Return [X, Y] of the center of cell containing provided text 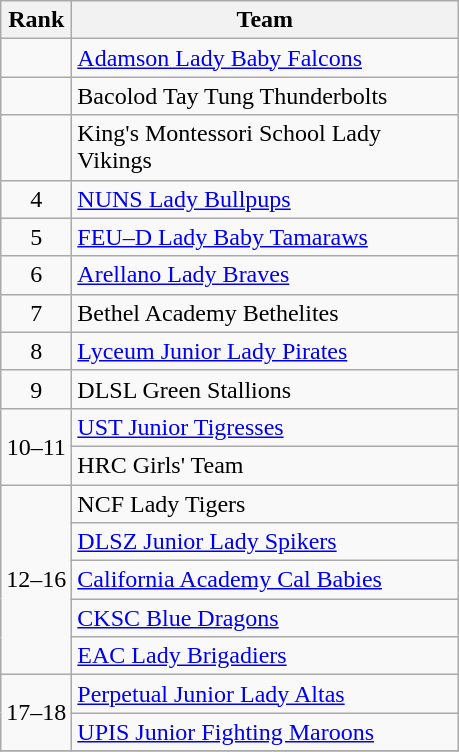
12–16 [36, 579]
Adamson Lady Baby Falcons [265, 58]
Team [265, 20]
4 [36, 199]
HRC Girls' Team [265, 465]
17–18 [36, 713]
9 [36, 389]
UST Junior Tigresses [265, 427]
Lyceum Junior Lady Pirates [265, 351]
DLSZ Junior Lady Spikers [265, 542]
10–11 [36, 446]
NUNS Lady Bullpups [265, 199]
6 [36, 275]
EAC Lady Brigadiers [265, 656]
Rank [36, 20]
Bethel Academy Bethelites [265, 313]
5 [36, 237]
UPIS Junior Fighting Maroons [265, 732]
CKSC Blue Dragons [265, 618]
King's Montessori School Lady Vikings [265, 148]
7 [36, 313]
Perpetual Junior Lady Altas [265, 694]
NCF Lady Tigers [265, 503]
FEU–D Lady Baby Tamaraws [265, 237]
California Academy Cal Babies [265, 580]
8 [36, 351]
Bacolod Tay Tung Thunderbolts [265, 96]
Arellano Lady Braves [265, 275]
DLSL Green Stallions [265, 389]
